Identify which cell holds the provided text, then report its (x, y) central coordinate. 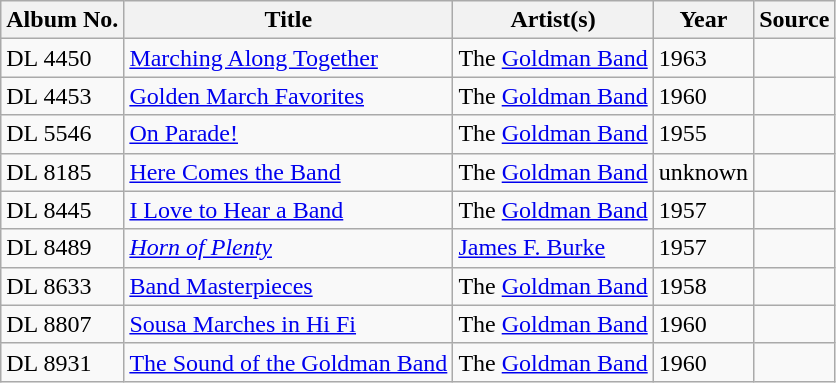
DL 4453 (62, 96)
The Sound of the Goldman Band (288, 362)
DL 4450 (62, 58)
1955 (703, 134)
DL 8633 (62, 286)
Artist(s) (553, 20)
DL 8185 (62, 172)
Here Comes the Band (288, 172)
Band Masterpieces (288, 286)
DL 8445 (62, 210)
1958 (703, 286)
On Parade! (288, 134)
Marching Along Together (288, 58)
DL 8807 (62, 324)
Horn of Plenty (288, 248)
Sousa Marches in Hi Fi (288, 324)
1963 (703, 58)
I Love to Hear a Band (288, 210)
Title (288, 20)
Golden March Favorites (288, 96)
DL 5546 (62, 134)
DL 8931 (62, 362)
Source (794, 20)
DL 8489 (62, 248)
James F. Burke (553, 248)
unknown (703, 172)
Year (703, 20)
Album No. (62, 20)
